Return the (X, Y) coordinate for the center point of the cell that contains the specified text.  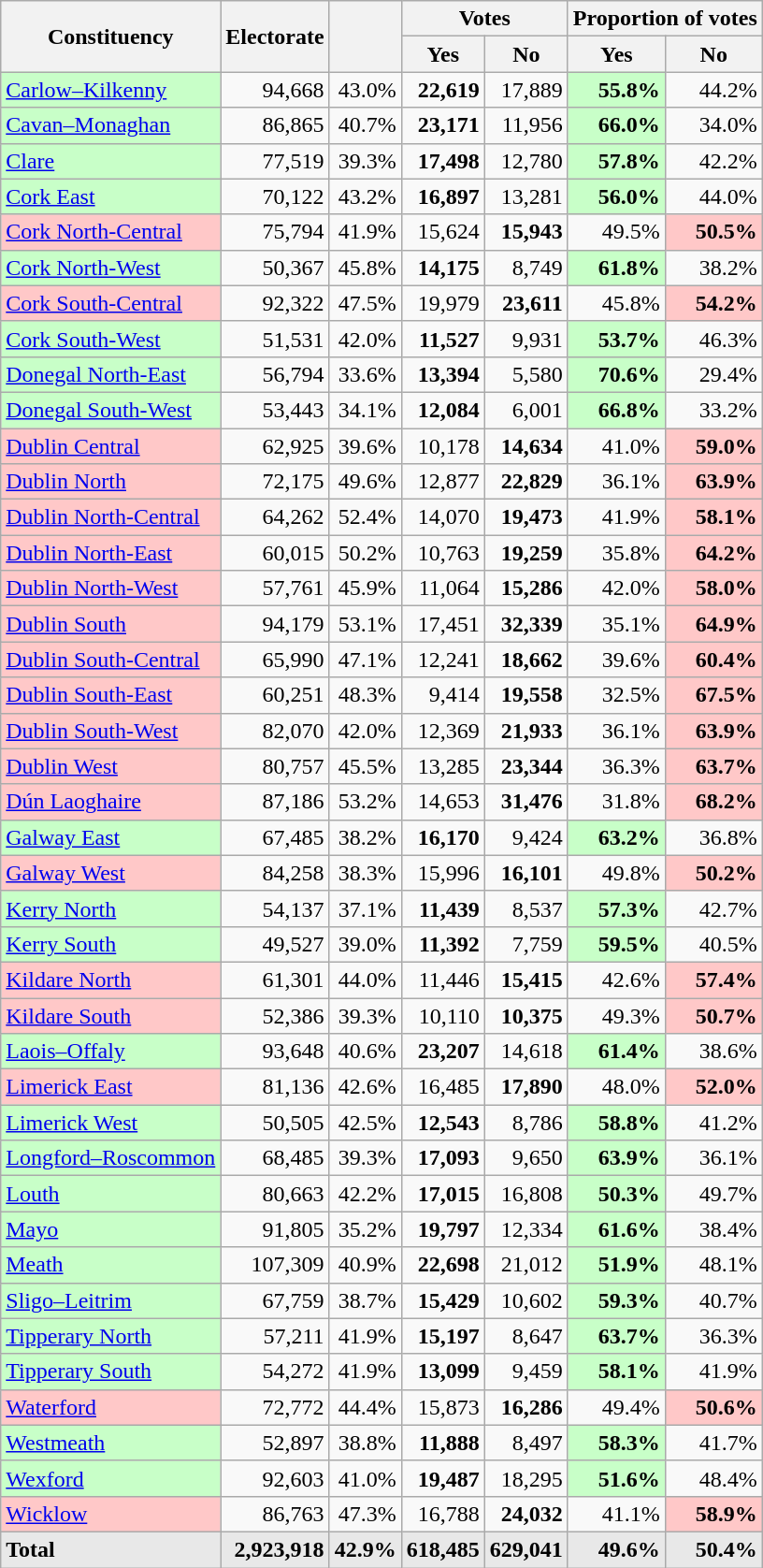
7,759 (525, 944)
15,996 (443, 873)
15,624 (443, 232)
49.5% (616, 232)
17,498 (443, 161)
62,925 (275, 446)
9,650 (525, 1158)
11,527 (443, 339)
50.5% (713, 232)
49.8% (616, 873)
Dublin South-West (110, 731)
10,763 (443, 553)
29.4% (713, 374)
34.0% (713, 125)
48.1% (713, 1265)
23,207 (443, 1052)
23,611 (525, 303)
40.5% (713, 944)
14,070 (443, 517)
14,618 (525, 1052)
Dublin South-East (110, 695)
Donegal North-East (110, 374)
629,041 (525, 1549)
53.2% (365, 802)
14,653 (443, 802)
72,772 (275, 1407)
49.7% (713, 1194)
38.7% (365, 1300)
Dún Laoghaire (110, 802)
16,170 (443, 837)
13,281 (525, 196)
59.3% (616, 1300)
33.6% (365, 374)
2,923,918 (275, 1549)
15,197 (443, 1336)
Tipperary South (110, 1372)
41.2% (713, 1123)
82,070 (275, 731)
Meath (110, 1265)
50,505 (275, 1123)
16,897 (443, 196)
15,873 (443, 1407)
38.8% (365, 1443)
47.1% (365, 660)
17,015 (443, 1194)
11,888 (443, 1443)
80,663 (275, 1194)
Dublin Central (110, 446)
Laois–Offaly (110, 1052)
Limerick East (110, 1087)
11,392 (443, 944)
58.3% (616, 1443)
77,519 (275, 161)
15,286 (525, 588)
48.0% (616, 1087)
52.4% (365, 517)
52.0% (713, 1087)
15,429 (443, 1300)
57.8% (616, 161)
10,375 (525, 1015)
33.2% (713, 410)
16,286 (525, 1407)
14,175 (443, 268)
Donegal South-West (110, 410)
Dublin North (110, 482)
10,178 (443, 446)
22,829 (525, 482)
19,487 (443, 1478)
65,990 (275, 660)
37.1% (365, 908)
Waterford (110, 1407)
64,262 (275, 517)
Mayo (110, 1229)
12,241 (443, 660)
Galway East (110, 837)
Dublin North-West (110, 588)
32,339 (525, 624)
80,757 (275, 766)
16,788 (443, 1514)
36.8% (713, 837)
32.5% (616, 695)
42.9% (365, 1549)
45.9% (365, 588)
94,179 (275, 624)
11,064 (443, 588)
Votes (484, 19)
12,543 (443, 1123)
60,015 (275, 553)
52,386 (275, 1015)
31.8% (616, 802)
44.4% (365, 1407)
13,285 (443, 766)
42.7% (713, 908)
56,794 (275, 374)
22,619 (443, 90)
Clare (110, 161)
Dublin North-East (110, 553)
Cork South-West (110, 339)
64.2% (713, 553)
10,110 (443, 1015)
40.6% (365, 1052)
21,012 (525, 1265)
50,367 (275, 268)
8,537 (525, 908)
Longford–Roscommon (110, 1158)
Louth (110, 1194)
92,322 (275, 303)
40.9% (365, 1265)
39.0% (365, 944)
11,439 (443, 908)
Limerick West (110, 1123)
Kerry North (110, 908)
Dublin South-Central (110, 660)
35.2% (365, 1229)
52,897 (275, 1443)
19,979 (443, 303)
Dublin North-Central (110, 517)
68,485 (275, 1158)
16,101 (525, 873)
13,394 (443, 374)
14,634 (525, 446)
Kerry South (110, 944)
50.3% (616, 1194)
Cork North-West (110, 268)
75,794 (275, 232)
9,414 (443, 695)
48.3% (365, 695)
54,137 (275, 908)
34.1% (365, 410)
58.8% (616, 1123)
47.5% (365, 303)
47.3% (365, 1514)
Constituency (110, 36)
17,451 (443, 624)
70.6% (616, 374)
50.4% (713, 1549)
Sligo–Leitrim (110, 1300)
17,889 (525, 90)
70,122 (275, 196)
6,001 (525, 410)
19,797 (443, 1229)
Dublin South (110, 624)
53,443 (275, 410)
58.9% (713, 1514)
9,931 (525, 339)
17,890 (525, 1087)
12,877 (443, 482)
61,301 (275, 980)
94,668 (275, 90)
12,369 (443, 731)
84,258 (275, 873)
43.2% (365, 196)
11,446 (443, 980)
51.6% (616, 1478)
11,956 (525, 125)
Proportion of votes (665, 19)
18,295 (525, 1478)
68.2% (713, 802)
12,780 (525, 161)
64.9% (713, 624)
15,415 (525, 980)
Galway West (110, 873)
86,763 (275, 1514)
48.4% (713, 1478)
53.1% (365, 624)
Electorate (275, 36)
49.3% (616, 1015)
93,648 (275, 1052)
23,171 (443, 125)
54,272 (275, 1372)
49,527 (275, 944)
21,933 (525, 731)
57.3% (616, 908)
38.3% (365, 873)
9,459 (525, 1372)
8,786 (525, 1123)
57,211 (275, 1336)
13,099 (443, 1372)
72,175 (275, 482)
12,084 (443, 410)
67.5% (713, 695)
5,580 (525, 374)
50.6% (713, 1407)
19,558 (525, 695)
56.0% (616, 196)
10,602 (525, 1300)
55.8% (616, 90)
41.7% (713, 1443)
Westmeath (110, 1443)
15,943 (525, 232)
23,344 (525, 766)
8,497 (525, 1443)
Dublin West (110, 766)
Tipperary North (110, 1336)
8,647 (525, 1336)
38.4% (713, 1229)
35.1% (616, 624)
46.3% (713, 339)
Wexford (110, 1478)
Cork North-Central (110, 232)
60.4% (713, 660)
12,334 (525, 1229)
618,485 (443, 1549)
57.4% (713, 980)
Total (110, 1549)
Cork South-Central (110, 303)
31,476 (525, 802)
67,485 (275, 837)
59.5% (616, 944)
41.1% (616, 1514)
43.0% (365, 90)
16,485 (443, 1087)
63.2% (616, 837)
66.0% (616, 125)
19,259 (525, 553)
42.5% (365, 1123)
16,808 (525, 1194)
61.8% (616, 268)
Wicklow (110, 1514)
50.7% (713, 1015)
22,698 (443, 1265)
54.2% (713, 303)
86,865 (275, 125)
8,749 (525, 268)
Cork East (110, 196)
81,136 (275, 1087)
51,531 (275, 339)
9,424 (525, 837)
19,473 (525, 517)
91,805 (275, 1229)
Kildare North (110, 980)
Cavan–Monaghan (110, 125)
87,186 (275, 802)
53.7% (616, 339)
58.0% (713, 588)
45.5% (365, 766)
18,662 (525, 660)
61.4% (616, 1052)
24,032 (525, 1514)
59.0% (713, 446)
61.6% (616, 1229)
Kildare South (110, 1015)
107,309 (275, 1265)
38.6% (713, 1052)
66.8% (616, 410)
35.8% (616, 553)
Carlow–Kilkenny (110, 90)
44.2% (713, 90)
57,761 (275, 588)
49.4% (616, 1407)
51.9% (616, 1265)
17,093 (443, 1158)
60,251 (275, 695)
67,759 (275, 1300)
92,603 (275, 1478)
